Capture the cell that displays the provided text and extract its (x, y) central coordinate. 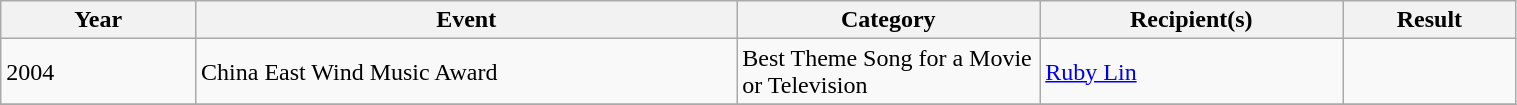
Result (1430, 20)
Recipient(s) (1192, 20)
Category (888, 20)
2004 (98, 72)
Year (98, 20)
Best Theme Song for a Movie or Television (888, 72)
China East Wind Music Award (466, 72)
Ruby Lin (1192, 72)
Event (466, 20)
